Extract the (X, Y) coordinate from the center of the cell holding the provided text.  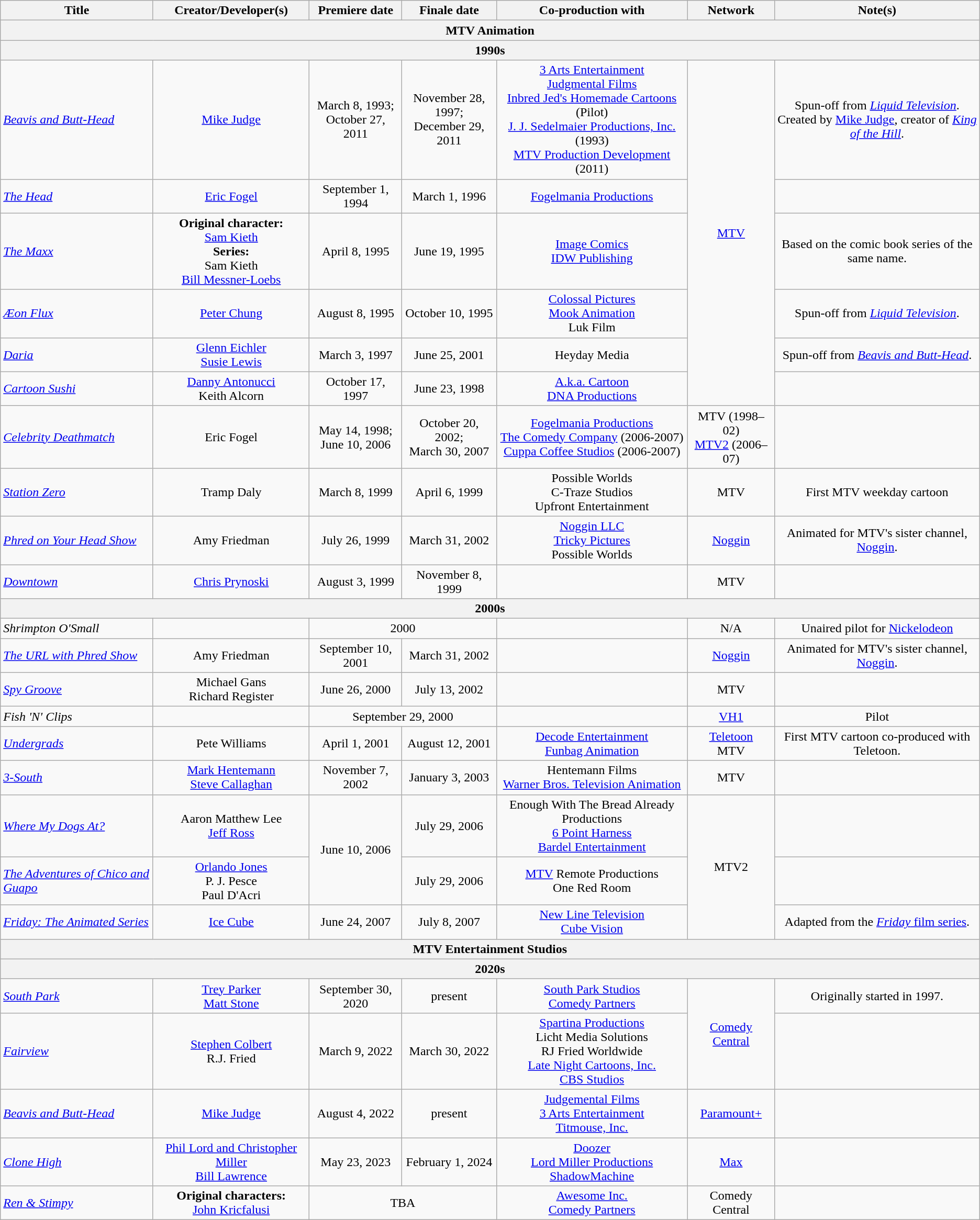
March 3, 1997 (356, 355)
First MTV cartoon co-produced with Teletoon. (877, 743)
Danny AntonucciKeith Alcorn (231, 388)
Colossal PicturesMook AnimationLuk Film (592, 314)
June 10, 2006 (356, 850)
Pete Williams (231, 743)
Image ComicsIDW Publishing (592, 251)
Pilot (877, 717)
April 1, 2001 (356, 743)
November 28, 1997;December 29, 2011 (449, 119)
Clone High (77, 1162)
Title (77, 10)
Ren & Stimpy (77, 1203)
TBA (403, 1203)
Tramp Daly (231, 492)
The URL with Phred Show (77, 655)
March 9, 2022 (356, 1051)
Fairview (77, 1051)
April 8, 1995 (356, 251)
Original characters:John Kricfalusi (231, 1203)
Paramount+ (731, 1113)
November 8, 1999 (449, 581)
Unaired pilot for Nickelodeon (877, 629)
2000 (403, 629)
Spartina ProductionsLicht Media SolutionsRJ Fried WorldwideLate Night Cartoons, Inc.CBS Studios (592, 1051)
July 26, 1999 (356, 540)
Adapted from the Friday film series. (877, 922)
August 12, 2001 (449, 743)
March 30, 2022 (449, 1051)
September 30, 2020 (356, 995)
South Park (77, 995)
Originally started in 1997. (877, 995)
November 7, 2002 (356, 778)
Cartoon Sushi (77, 388)
Mark HentemannSteve Callaghan (231, 778)
February 1, 2024 (449, 1162)
MTV Entertainment Studios (490, 949)
July 13, 2002 (449, 690)
April 6, 1999 (449, 492)
September 1, 1994 (356, 196)
Enough With The Bread Already Productions6 Point HarnessBardel Entertainment (592, 826)
Peter Chung (231, 314)
MTV2 (731, 867)
Original character:Sam KiethSeries:Sam KiethBill Messner-Loebs (231, 251)
June 26, 2000 (356, 690)
Awesome Inc.Comedy Partners (592, 1203)
March 1, 1996 (449, 196)
August 8, 1995 (356, 314)
Station Zero (77, 492)
March 8, 1999 (356, 492)
Fogelmania Productions (592, 196)
September 29, 2000 (403, 717)
May 23, 2023 (356, 1162)
Judgemental Films3 Arts Entertainment Titmouse, Inc. (592, 1113)
Spy Groove (77, 690)
DoozerLord Miller ProductionsShadowMachine (592, 1162)
September 10, 2001 (356, 655)
1990s (490, 50)
3 Arts EntertainmentJudgmental FilmsInbred Jed's Homemade Cartoons (Pilot)J. J. Sedelmaier Productions, Inc. (1993)MTV Production Development (2011) (592, 119)
Decode EntertainmentFunbag Animation (592, 743)
Spun-off from Liquid Television. (877, 314)
Hentemann FilmsWarner Bros. Television Animation (592, 778)
Stephen ColbertR.J. Fried (231, 1051)
Possible WorldsC-Traze StudiosUpfront Entertainment (592, 492)
MTV Remote ProductionsOne Red Room (592, 881)
June 25, 2001 (449, 355)
Finale date (449, 10)
Noggin LLCTricky PicturesPossible Worlds (592, 540)
Phil Lord and Christopher MillerBill Lawrence (231, 1162)
Phred on Your Head Show (77, 540)
South Park Studios Comedy Partners (592, 995)
MTV Animation (490, 30)
Fogelmania ProductionsThe Comedy Company (2006-2007)Cuppa Coffee Studios (2006-2007) (592, 436)
August 4, 2022 (356, 1113)
Undergrads (77, 743)
First MTV weekday cartoon (877, 492)
Creator/Developer(s) (231, 10)
The Adventures of Chico and Guapo (77, 881)
May 14, 1998;June 10, 2006 (356, 436)
Co-production with (592, 10)
New Line TelevisionCube Vision (592, 922)
VH1 (731, 717)
Shrimpton O'Small (77, 629)
Trey ParkerMatt Stone (231, 995)
Friday: The Animated Series (77, 922)
Heyday Media (592, 355)
March 8, 1993;October 27, 2011 (356, 119)
3-South (77, 778)
October 10, 1995 (449, 314)
Glenn EichlerSusie Lewis (231, 355)
Aaron Matthew LeeJeff Ross (231, 826)
August 3, 1999 (356, 581)
TeletoonMTV (731, 743)
The Head (77, 196)
Where My Dogs At? (77, 826)
June 24, 2007 (356, 922)
A.k.a. CartoonDNA Productions (592, 388)
June 23, 1998 (449, 388)
Michael GansRichard Register (231, 690)
Celebrity Deathmatch (77, 436)
Based on the comic book series of the same name. (877, 251)
Spun-off from Liquid Television.Created by Mike Judge, creator of King of the Hill. (877, 119)
Note(s) (877, 10)
Orlando JonesP. J. PescePaul D'Acri (231, 881)
July 8, 2007 (449, 922)
2000s (490, 609)
Daria (77, 355)
Spun-off from Beavis and Butt-Head. (877, 355)
The Maxx (77, 251)
Downtown (77, 581)
2020s (490, 969)
Ice Cube (231, 922)
Chris Prynoski (231, 581)
Fish 'N' Clips (77, 717)
Network (731, 10)
MTV (1998–02)MTV2 (2006–07) (731, 436)
October 20, 2002;March 30, 2007 (449, 436)
N/A (731, 629)
Æon Flux (77, 314)
Premiere date (356, 10)
Max (731, 1162)
October 17, 1997 (356, 388)
June 19, 1995 (449, 251)
January 3, 2003 (449, 778)
